Find where the given text appears and provide that cell's center as [x, y] coordinate. 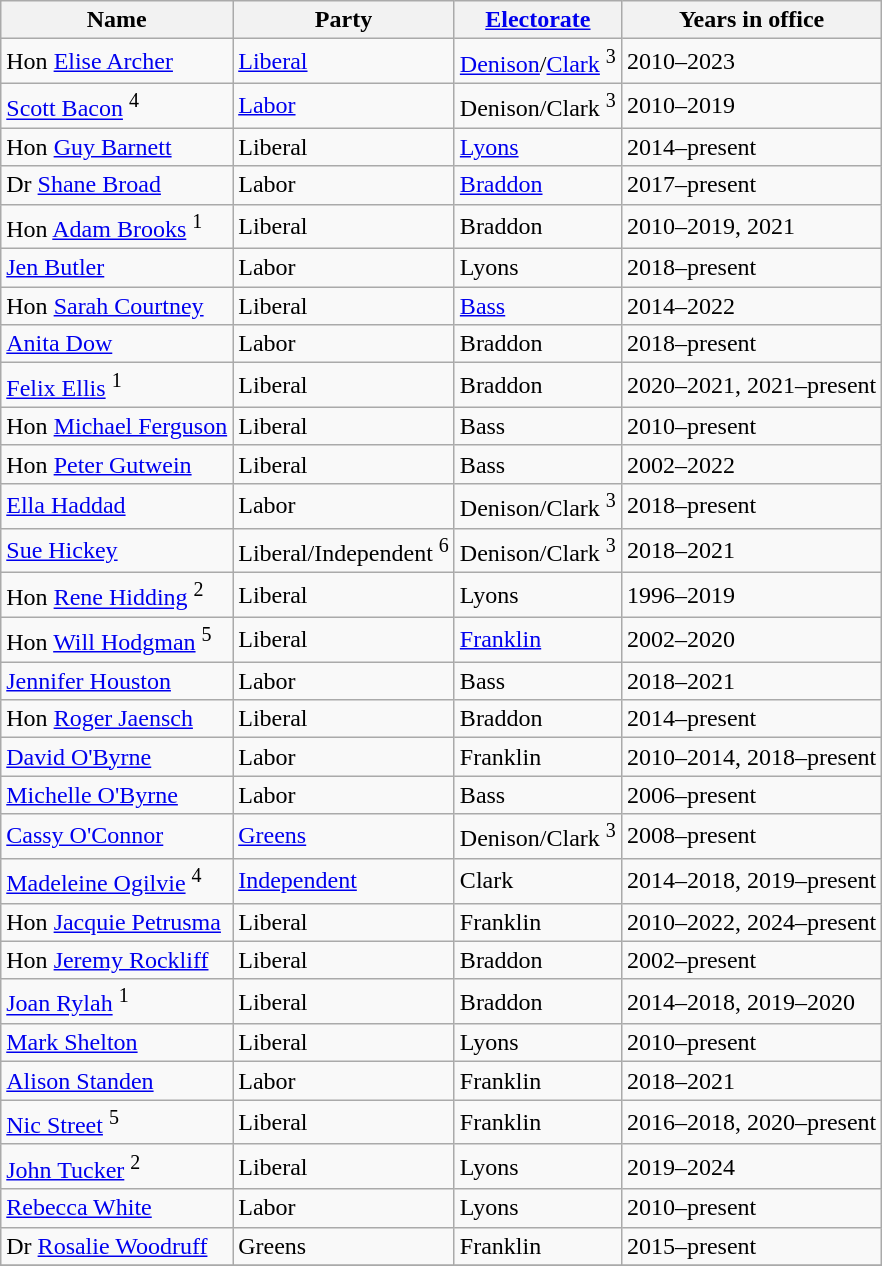
2014–2018, 2019–present [751, 880]
Hon Peter Gutwein [117, 464]
Name [117, 20]
2006–present [751, 795]
Madeleine Ogilvie 4 [117, 880]
Hon Will Hodgman 5 [117, 640]
2010–2019 [751, 106]
1996–2019 [751, 596]
Jennifer Houston [117, 681]
Alison Standen [117, 1081]
John Tucker 2 [117, 1166]
Hon Adam Brooks 1 [117, 226]
2002–present [751, 960]
2014–2022 [751, 306]
Hon Jacquie Petrusma [117, 922]
Hon Michael Ferguson [117, 426]
Anita Dow [117, 344]
Cassy O'Connor [117, 836]
2017–present [751, 185]
2020–2021, 2021–present [751, 386]
Clark [538, 880]
2014–2018, 2019–2020 [751, 1002]
Joan Rylah 1 [117, 1002]
2019–2024 [751, 1166]
Party [344, 20]
Electorate [538, 20]
Hon Sarah Courtney [117, 306]
2016–2018, 2020–present [751, 1122]
Dr Shane Broad [117, 185]
David O'Byrne [117, 757]
Independent [344, 880]
Michelle O'Byrne [117, 795]
2010–2014, 2018–present [751, 757]
Hon Elise Archer [117, 62]
Dr Rosalie Woodruff [117, 1246]
Years in office [751, 20]
Felix Ellis 1 [117, 386]
2010–2019, 2021 [751, 226]
2010–2023 [751, 62]
2002–2020 [751, 640]
Hon Jeremy Rockliff [117, 960]
Mark Shelton [117, 1043]
Liberal/Independent 6 [344, 550]
Rebecca White [117, 1208]
2010–2022, 2024–present [751, 922]
2008–present [751, 836]
Hon Guy Barnett [117, 147]
Hon Rene Hidding 2 [117, 596]
Scott Bacon 4 [117, 106]
Hon Roger Jaensch [117, 719]
Jen Butler [117, 268]
Sue Hickey [117, 550]
2015–present [751, 1246]
2002–2022 [751, 464]
Nic Street 5 [117, 1122]
Ella Haddad [117, 506]
